From the cell containing the given text, extract its center point as (x, y) coordinate. 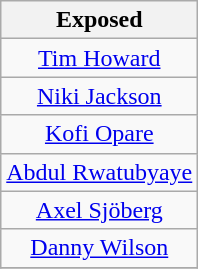
Niki Jackson (100, 96)
Axel Sjöberg (100, 210)
Abdul Rwatubyaye (100, 172)
Kofi Opare (100, 134)
Danny Wilson (100, 248)
Tim Howard (100, 58)
Exposed (100, 20)
